Provide the (X, Y) coordinate of the cell's center where the given text is located.  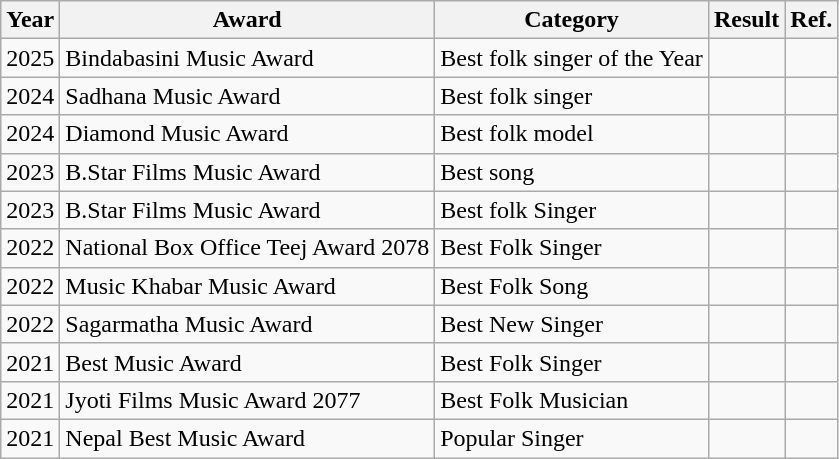
Result (746, 20)
Sagarmatha Music Award (248, 324)
National Box Office Teej Award 2078 (248, 248)
Best New Singer (572, 324)
2025 (30, 58)
Best folk singer (572, 96)
Bindabasini Music Award (248, 58)
Best Folk Song (572, 286)
Best folk model (572, 134)
Best Folk Musician (572, 400)
Diamond Music Award (248, 134)
Best folk Singer (572, 210)
Award (248, 20)
Best Music Award (248, 362)
Category (572, 20)
Jyoti Films Music Award 2077 (248, 400)
Best song (572, 172)
Sadhana Music Award (248, 96)
Popular Singer (572, 438)
Ref. (812, 20)
Music Khabar Music Award (248, 286)
Nepal Best Music Award (248, 438)
Year (30, 20)
Best folk singer of the Year (572, 58)
